Find where the given text appears and provide that cell's center as [x, y] coordinate. 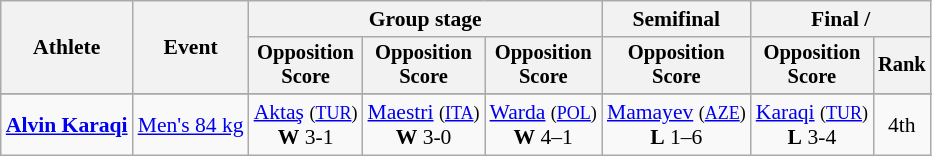
Athlete [67, 48]
Men's 84 kg [191, 124]
Karaqi (TUR) L 3-4 [812, 124]
Mamayev (AZE) L 1–6 [676, 124]
4th [902, 124]
Semifinal [676, 19]
Alvin Karaqi [67, 124]
Final / [841, 19]
Event [191, 48]
Rank [902, 66]
Maestri (ITA) W 3-0 [424, 124]
Group stage [426, 19]
Aktaş (TUR) W 3-1 [306, 124]
Warda (POL) W 4–1 [544, 124]
